Output the (X, Y) coordinate of the center of the cell containing the given text.  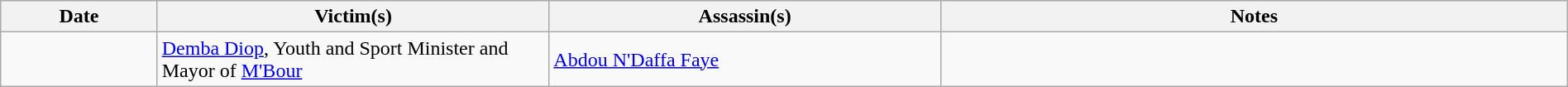
Abdou N'Daffa Faye (745, 60)
Assassin(s) (745, 17)
Victim(s) (353, 17)
Date (79, 17)
Notes (1254, 17)
Demba Diop, Youth and Sport Minister and Mayor of M'Bour (353, 60)
